Find where the given text appears and provide that cell's center as [X, Y] coordinate. 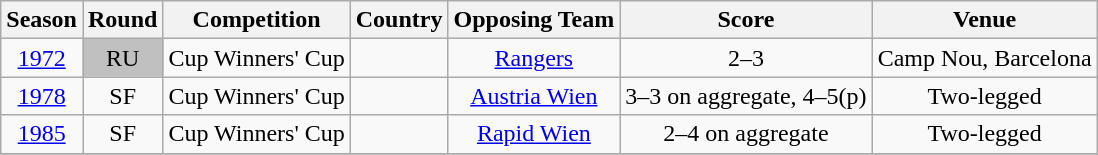
Season [42, 20]
Opposing Team [534, 20]
1972 [42, 58]
Venue [984, 20]
2–4 on aggregate [746, 134]
Rapid Wien [534, 134]
Country [399, 20]
Round [122, 20]
1978 [42, 96]
Rangers [534, 58]
RU [122, 58]
Score [746, 20]
Competition [256, 20]
3–3 on aggregate, 4–5(p) [746, 96]
1985 [42, 134]
Austria Wien [534, 96]
2–3 [746, 58]
Camp Nou, Barcelona [984, 58]
